Determine the [X, Y] coordinate at the center of the cell enclosing the given text.  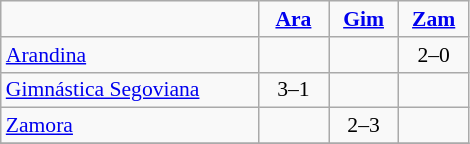
2–0 [434, 55]
3–1 [293, 90]
2–3 [363, 126]
Zam [434, 19]
Gim [363, 19]
Arandina [130, 55]
Ara [293, 19]
Gimnástica Segoviana [130, 90]
Zamora [130, 126]
